Provide the (x, y) coordinate of the cell's center where the given text is located.  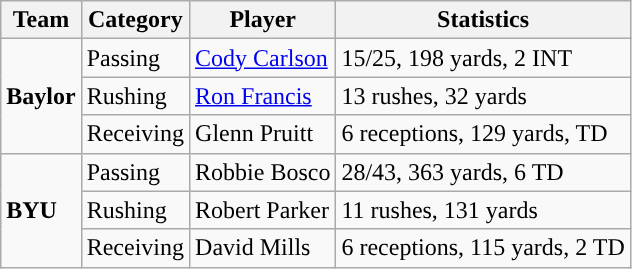
Baylor (41, 96)
28/43, 363 yards, 6 TD (483, 172)
Player (263, 20)
6 receptions, 129 yards, TD (483, 134)
BYU (41, 210)
Statistics (483, 20)
Glenn Pruitt (263, 134)
Robert Parker (263, 210)
David Mills (263, 248)
11 rushes, 131 yards (483, 210)
Robbie Bosco (263, 172)
Cody Carlson (263, 58)
13 rushes, 32 yards (483, 96)
Ron Francis (263, 96)
15/25, 198 yards, 2 INT (483, 58)
Category (135, 20)
Team (41, 20)
6 receptions, 115 yards, 2 TD (483, 248)
